For the text-containing cell, return its midpoint in (X, Y) coordinate format. 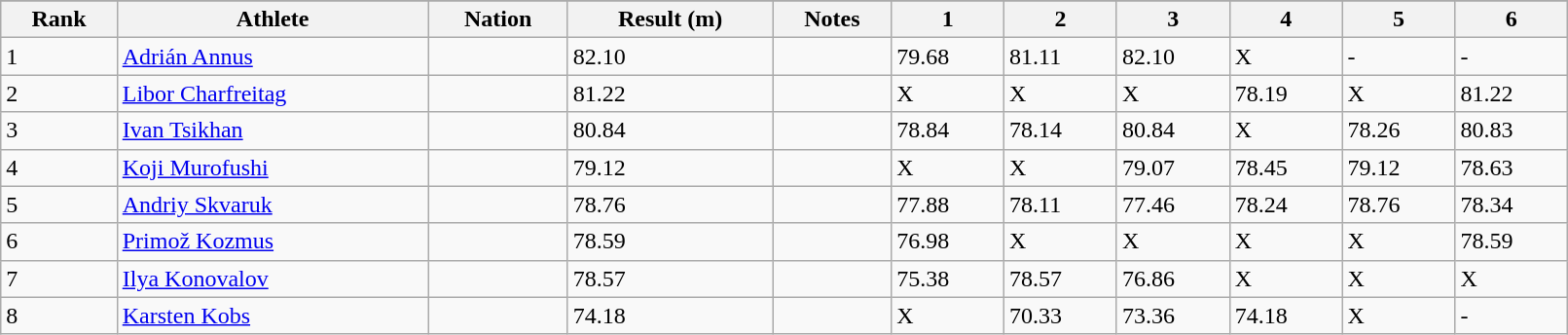
80.83 (1512, 130)
Nation (498, 19)
75.38 (948, 279)
76.98 (948, 242)
Adrián Annus (273, 56)
8 (58, 316)
78.26 (1399, 130)
79.68 (948, 56)
Rank (58, 19)
73.36 (1173, 316)
78.11 (1061, 205)
7 (58, 279)
77.46 (1173, 205)
Primož Kozmus (273, 242)
78.14 (1061, 130)
Result (m) (670, 19)
78.34 (1512, 205)
78.24 (1286, 205)
78.45 (1286, 167)
78.63 (1512, 167)
79.07 (1173, 167)
Ivan Tsikhan (273, 130)
Notes (832, 19)
78.19 (1286, 93)
Karsten Kobs (273, 316)
77.88 (948, 205)
81.11 (1061, 56)
76.86 (1173, 279)
Libor Charfreitag (273, 93)
Andriy Skvaruk (273, 205)
70.33 (1061, 316)
78.84 (948, 130)
Koji Murofushi (273, 167)
Athlete (273, 19)
Ilya Konovalov (273, 279)
